From the cell containing the given text, extract its center point as [X, Y] coordinate. 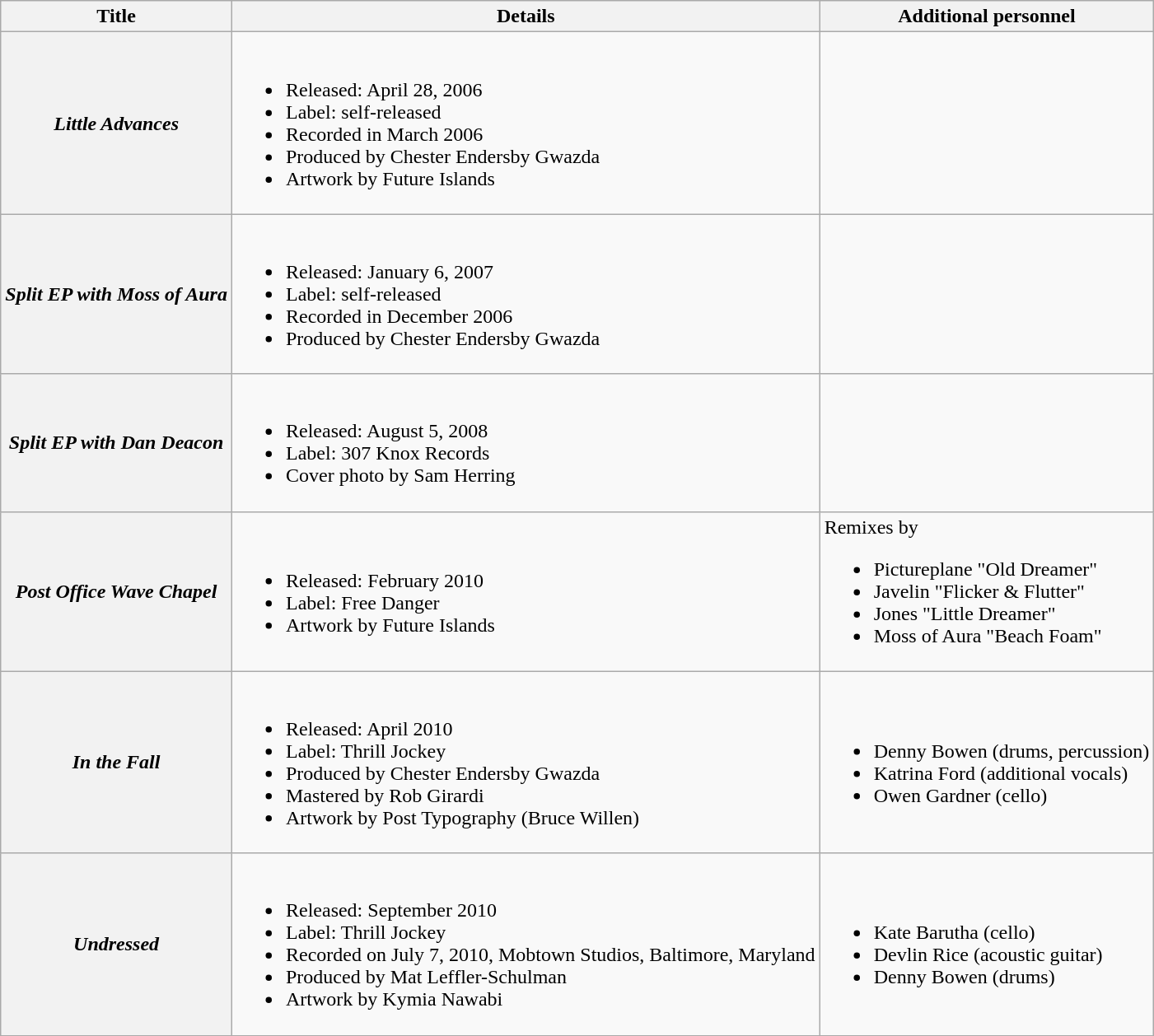
Released: August 5, 2008Label: 307 Knox RecordsCover photo by Sam Herring [526, 443]
Released: April 2010Label: Thrill JockeyProduced by Chester Endersby GwazdaMastered by Rob GirardiArtwork by Post Typography (Bruce Willen) [526, 763]
Remixes byPictureplane "Old Dreamer"Javelin "Flicker & Flutter"Jones "Little Dreamer"Moss of Aura "Beach Foam" [987, 591]
Released: February 2010Label: Free DangerArtwork by Future Islands [526, 591]
Undressed [117, 944]
In the Fall [117, 763]
Title [117, 16]
Released: April 28, 2006Label: self-releasedRecorded in March 2006Produced by Chester Endersby GwazdaArtwork by Future Islands [526, 124]
Kate Barutha (cello)Devlin Rice (acoustic guitar)Denny Bowen (drums) [987, 944]
Post Office Wave Chapel [117, 591]
Released: January 6, 2007Label: self-releasedRecorded in December 2006Produced by Chester Endersby Gwazda [526, 294]
Additional personnel [987, 16]
Details [526, 16]
Split EP with Moss of Aura [117, 294]
Little Advances [117, 124]
Split EP with Dan Deacon [117, 443]
Denny Bowen (drums, percussion)Katrina Ford (additional vocals)Owen Gardner (cello) [987, 763]
